Identify which cell holds the provided text, then report its (x, y) central coordinate. 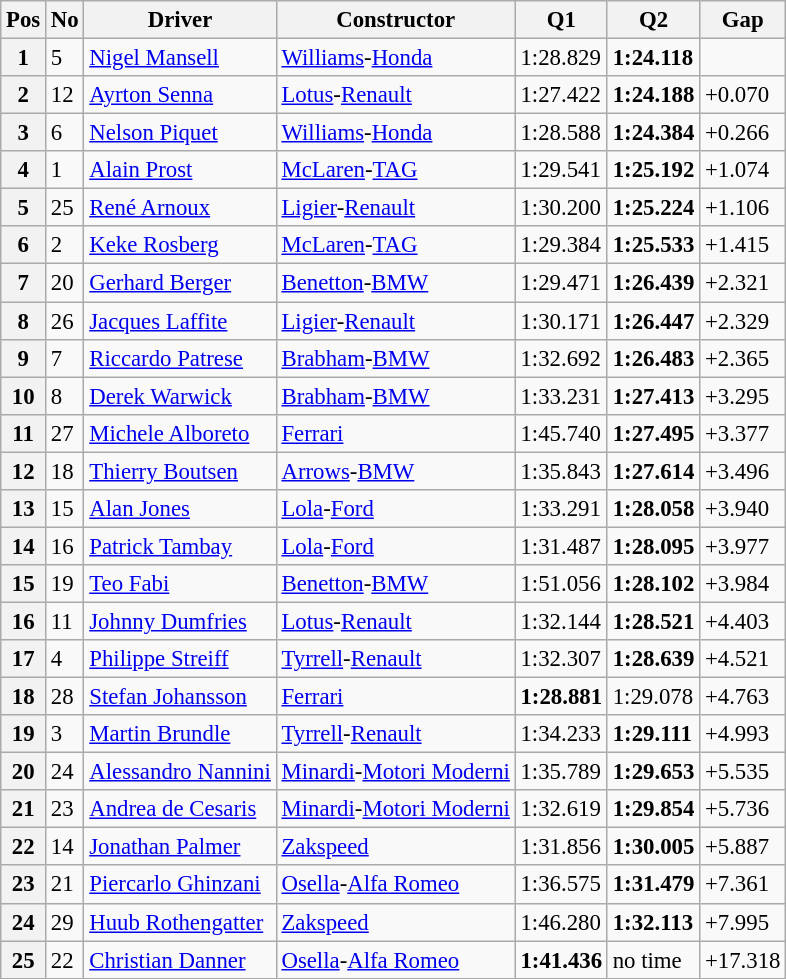
1:33.231 (561, 396)
Martin Brundle (180, 734)
1:32.307 (561, 659)
Arrows-BMW (396, 471)
+3.496 (743, 471)
1:31.856 (561, 847)
1:31.479 (653, 885)
Driver (180, 20)
+3.940 (743, 509)
Pos (24, 20)
1:26.483 (653, 358)
1:31.487 (561, 546)
1:26.447 (653, 321)
1:36.575 (561, 885)
Michele Alboreto (180, 433)
Q1 (561, 20)
+1.106 (743, 208)
Philippe Streiff (180, 659)
1:30.005 (653, 847)
13 (24, 509)
1:29.854 (653, 809)
+7.995 (743, 922)
1:46.280 (561, 922)
+2.329 (743, 321)
+4.993 (743, 734)
1:45.740 (561, 433)
+3.377 (743, 433)
1:30.171 (561, 321)
Teo Fabi (180, 584)
+3.295 (743, 396)
Gerhard Berger (180, 283)
Thierry Boutsen (180, 471)
28 (65, 697)
Gap (743, 20)
1:28.102 (653, 584)
29 (65, 922)
26 (65, 321)
1:28.095 (653, 546)
1:51.056 (561, 584)
1:26.439 (653, 283)
+0.070 (743, 95)
Jonathan Palmer (180, 847)
1:28.639 (653, 659)
27 (65, 433)
Huub Rothengatter (180, 922)
+1.074 (743, 170)
1:27.495 (653, 433)
+5.887 (743, 847)
+4.763 (743, 697)
1:30.200 (561, 208)
Q2 (653, 20)
+7.361 (743, 885)
1:25.224 (653, 208)
1:29.111 (653, 734)
1:32.113 (653, 922)
Ayrton Senna (180, 95)
1:34.233 (561, 734)
+5.535 (743, 772)
1:25.533 (653, 245)
1:28.829 (561, 58)
1:29.078 (653, 697)
1:25.192 (653, 170)
1:41.436 (561, 960)
1:24.384 (653, 133)
1:29.541 (561, 170)
1:27.422 (561, 95)
1:29.384 (561, 245)
1:29.471 (561, 283)
Patrick Tambay (180, 546)
Stefan Johansson (180, 697)
+5.736 (743, 809)
Alain Prost (180, 170)
1:33.291 (561, 509)
René Arnoux (180, 208)
1:32.692 (561, 358)
1:28.881 (561, 697)
10 (24, 396)
1:35.843 (561, 471)
Keke Rosberg (180, 245)
Nigel Mansell (180, 58)
No (65, 20)
1:32.619 (561, 809)
Jacques Laffite (180, 321)
+4.521 (743, 659)
Piercarlo Ghinzani (180, 885)
+3.984 (743, 584)
1:24.118 (653, 58)
Alan Jones (180, 509)
1:28.058 (653, 509)
+3.977 (743, 546)
Nelson Piquet (180, 133)
+2.321 (743, 283)
+4.403 (743, 621)
Riccardo Patrese (180, 358)
Andrea de Cesaris (180, 809)
1:27.614 (653, 471)
no time (653, 960)
Derek Warwick (180, 396)
1:27.413 (653, 396)
1:28.588 (561, 133)
17 (24, 659)
+2.365 (743, 358)
Alessandro Nannini (180, 772)
+0.266 (743, 133)
Constructor (396, 20)
Christian Danner (180, 960)
1:32.144 (561, 621)
1:28.521 (653, 621)
9 (24, 358)
1:29.653 (653, 772)
Johnny Dumfries (180, 621)
+17.318 (743, 960)
+1.415 (743, 245)
1:24.188 (653, 95)
1:35.789 (561, 772)
